From the cell containing the given text, extract its center point as [X, Y] coordinate. 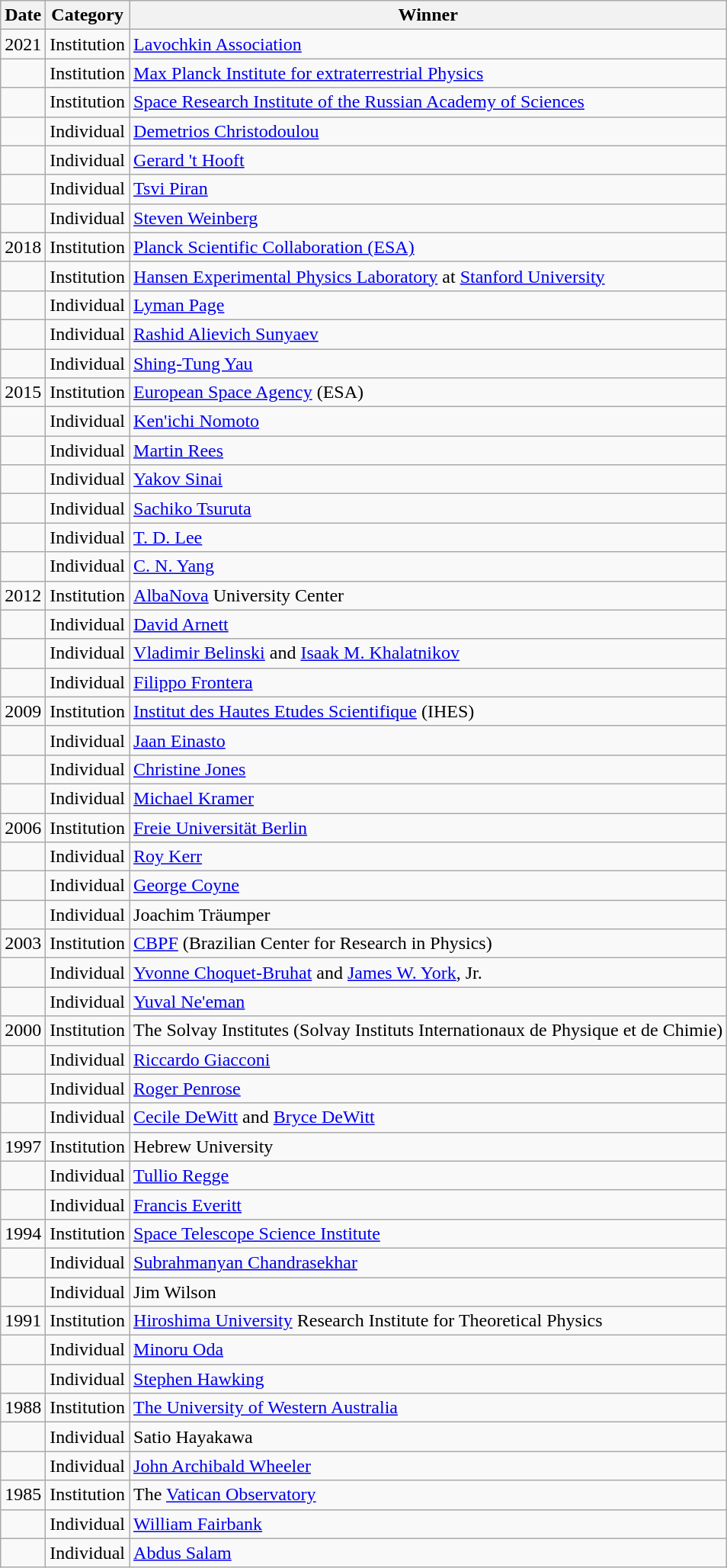
2018 [23, 247]
Francis Everitt [428, 1204]
Steven Weinberg [428, 218]
William Fairbank [428, 1524]
Space Research Institute of the Russian Academy of Sciences [428, 102]
1997 [23, 1146]
Yuval Ne'eman [428, 1002]
Cecile DeWitt and Bryce DeWitt [428, 1117]
Freie Universität Berlin [428, 827]
Vladimir Belinski and Isaak M. Khalatnikov [428, 653]
2009 [23, 711]
CBPF (Brazilian Center for Research in Physics) [428, 944]
Satio Hayakawa [428, 1437]
Rashid Alievich Sunyaev [428, 334]
Martin Rees [428, 451]
Space Telescope Science Institute [428, 1233]
Gerard 't Hooft [428, 160]
Abdus Salam [428, 1553]
Winner [428, 15]
2003 [23, 944]
1994 [23, 1233]
1985 [23, 1495]
Tsvi Piran [428, 189]
John Archibald Wheeler [428, 1466]
2012 [23, 595]
Ken'ichi Nomoto [428, 422]
Yvonne Choquet-Bruhat and James W. York, Jr. [428, 973]
Planck Scientific Collaboration (ESA) [428, 247]
The Vatican Observatory [428, 1495]
Jaan Einasto [428, 740]
Tullio Regge [428, 1175]
Michael Kramer [428, 798]
Joachim Träumper [428, 915]
Filippo Frontera [428, 682]
Lavochkin Association [428, 44]
David Arnett [428, 624]
Sachiko Tsuruta [428, 508]
1988 [23, 1408]
The Solvay Institutes (Solvay Instituts Internationaux de Physique et de Chimie) [428, 1031]
Hansen Experimental Physics Laboratory at Stanford University [428, 276]
Category [88, 15]
Date [23, 15]
Jim Wilson [428, 1292]
Demetrios Christodoulou [428, 131]
2006 [23, 827]
Yakov Sinai [428, 479]
Subrahmanyan Chandrasekhar [428, 1262]
AlbaNova University Center [428, 595]
Riccardo Giacconi [428, 1060]
1991 [23, 1321]
George Coyne [428, 886]
European Space Agency (ESA) [428, 393]
Hiroshima University Research Institute for Theoretical Physics [428, 1321]
Roger Penrose [428, 1089]
Stephen Hawking [428, 1379]
Roy Kerr [428, 857]
2015 [23, 393]
Lyman Page [428, 305]
2021 [23, 44]
Minoru Oda [428, 1350]
2000 [23, 1031]
Institut des Hautes Etudes Scientifique (IHES) [428, 711]
C. N. Yang [428, 566]
Shing-Tung Yau [428, 364]
Hebrew University [428, 1146]
Max Planck Institute for extraterrestrial Physics [428, 73]
T. D. Lee [428, 537]
Christine Jones [428, 769]
The University of Western Australia [428, 1408]
